Extract the [x, y] coordinate from the center of the cell holding the provided text.  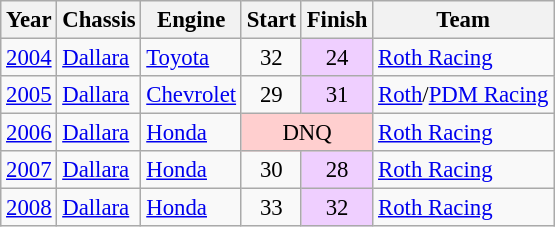
Toyota [191, 58]
31 [336, 95]
33 [271, 208]
Chevrolet [191, 95]
Engine [191, 20]
2005 [29, 95]
2004 [29, 58]
Year [29, 20]
Chassis [99, 20]
30 [271, 170]
Roth/PDM Racing [464, 95]
Team [464, 20]
24 [336, 58]
29 [271, 95]
2007 [29, 170]
2008 [29, 208]
Finish [336, 20]
28 [336, 170]
Start [271, 20]
DNQ [306, 133]
2006 [29, 133]
